Determine the (X, Y) coordinate at the center of the cell enclosing the given text.  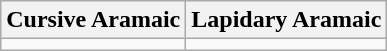
Cursive Aramaic (94, 20)
Lapidary Aramaic (286, 20)
